From the cell containing the given text, extract its center point as (X, Y) coordinate. 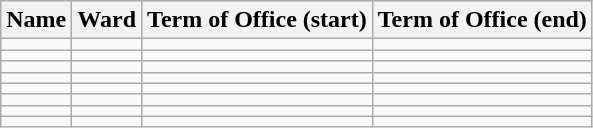
Name (36, 20)
Term of Office (start) (258, 20)
Term of Office (end) (482, 20)
Ward (107, 20)
